Pinpoint the cell where the given text exists, returning its [x, y] midpoint coordinate. 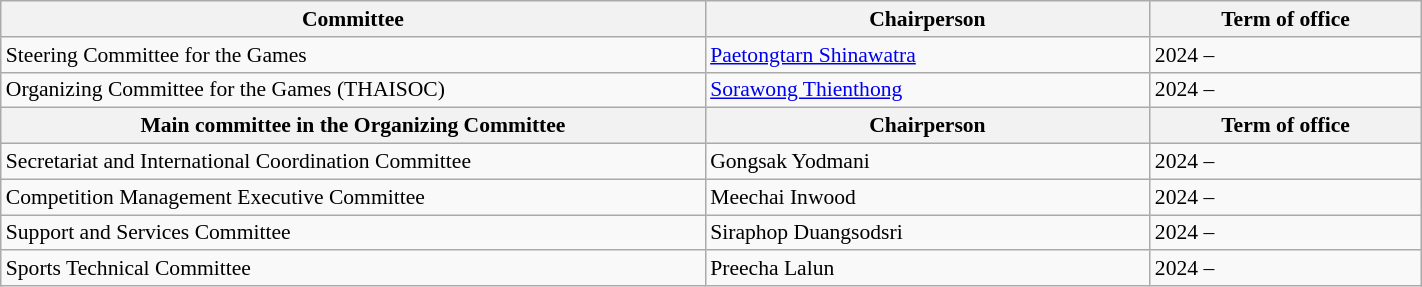
Committee [353, 19]
Siraphop Duangsodsri [928, 233]
Support and Services Committee [353, 233]
Secretariat and International Coordination Committee [353, 162]
Main committee in the Organizing Committee [353, 126]
Meechai Inwood [928, 197]
Organizing Committee for the Games (THAISOC) [353, 90]
Sorawong Thienthong [928, 90]
Competition Management Executive Committee [353, 197]
Preecha Lalun [928, 269]
Gongsak Yodmani [928, 162]
Sports Technical Committee [353, 269]
Steering Committee for the Games [353, 55]
Paetongtarn Shinawatra [928, 55]
